Provide the [X, Y] coordinate of the cell's center where the given text is located.  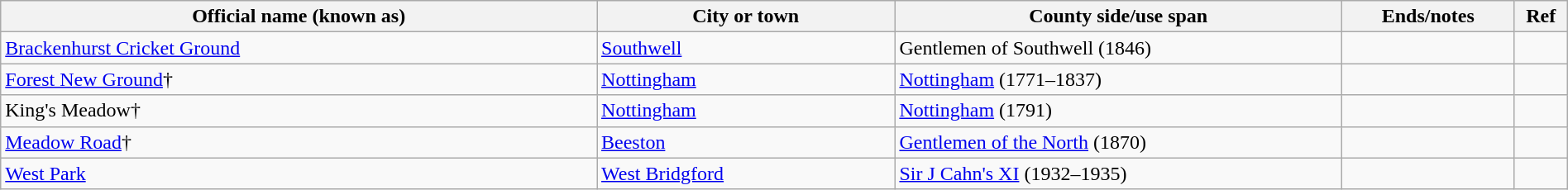
Ends/notes [1427, 17]
City or town [746, 17]
Official name (known as) [299, 17]
Ref [1541, 17]
West Bridgford [746, 173]
Sir J Cahn's XI (1932–1935) [1118, 173]
Nottingham (1771–1837) [1118, 79]
Brackenhurst Cricket Ground [299, 48]
Beeston [746, 142]
County side/use span [1118, 17]
King's Meadow† [299, 111]
West Park [299, 173]
Gentlemen of Southwell (1846) [1118, 48]
Southwell [746, 48]
Forest New Ground† [299, 79]
Meadow Road† [299, 142]
Gentlemen of the North (1870) [1118, 142]
Nottingham (1791) [1118, 111]
